Search for the cell housing the specified text and yield its [x, y] center coordinate. 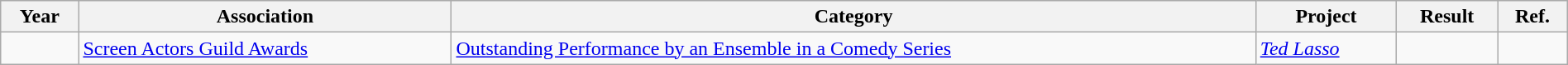
Outstanding Performance by an Ensemble in a Comedy Series [853, 48]
Project [1326, 17]
Category [853, 17]
Ref. [1533, 17]
Screen Actors Guild Awards [265, 48]
Year [40, 17]
Association [265, 17]
Ted Lasso [1326, 48]
Result [1447, 17]
